Scan for the cell matching the given text and deliver its (x, y) coordinate at center. 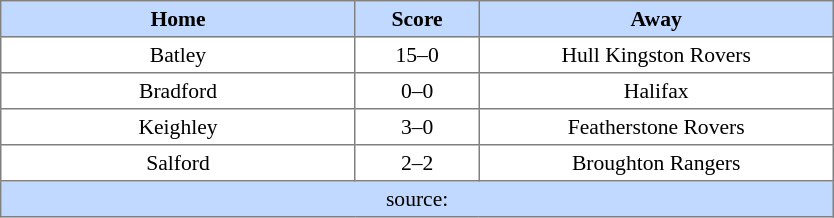
Featherstone Rovers (656, 127)
Score (417, 19)
0–0 (417, 91)
Batley (178, 55)
Salford (178, 163)
3–0 (417, 127)
Bradford (178, 91)
source: (418, 199)
2–2 (417, 163)
Broughton Rangers (656, 163)
15–0 (417, 55)
Keighley (178, 127)
Hull Kingston Rovers (656, 55)
Halifax (656, 91)
Away (656, 19)
Home (178, 19)
